Identify which cell holds the provided text, then report its [X, Y] central coordinate. 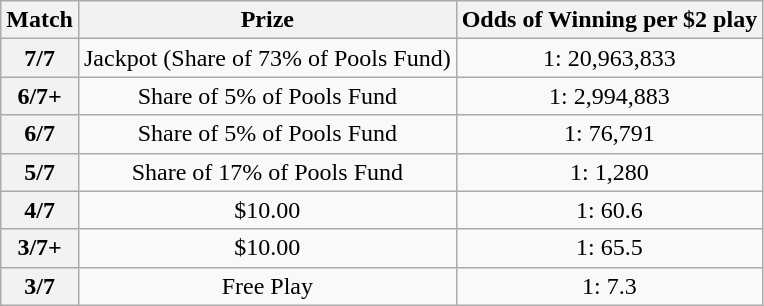
Prize [267, 20]
1: 60.6 [610, 210]
6/7 [40, 134]
Match [40, 20]
3/7 [40, 286]
Odds of Winning per $2 play [610, 20]
6/7+ [40, 96]
1: 65.5 [610, 248]
Jackpot (Share of 73% of Pools Fund) [267, 58]
4/7 [40, 210]
1: 1,280 [610, 172]
5/7 [40, 172]
1: 7.3 [610, 286]
Share of 17% of Pools Fund [267, 172]
3/7+ [40, 248]
1: 76,791 [610, 134]
1: 20,963,833 [610, 58]
1: 2,994,883 [610, 96]
7/7 [40, 58]
Free Play [267, 286]
